Identify which cell holds the provided text, then report its [x, y] central coordinate. 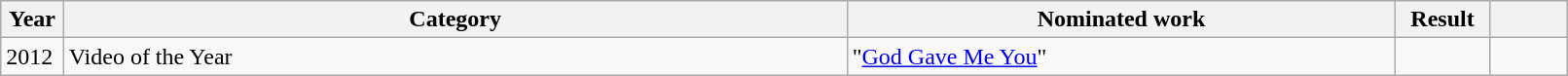
Category [456, 19]
2012 [32, 57]
Year [32, 19]
Result [1442, 19]
"God Gave Me You" [1121, 57]
Nominated work [1121, 19]
Video of the Year [456, 57]
